Identify which cell holds the provided text, then report its (X, Y) central coordinate. 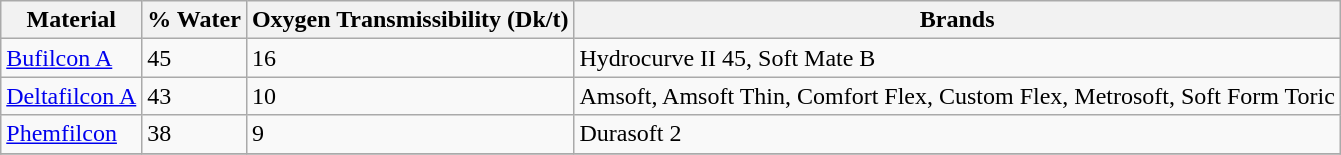
Bufilcon A (72, 58)
45 (194, 58)
Amsoft, Amsoft Thin, Comfort Flex, Custom Flex, Metrosoft, Soft Form Toric (958, 96)
% Water (194, 20)
Brands (958, 20)
Phemfilcon (72, 134)
Material (72, 20)
Durasoft 2 (958, 134)
16 (410, 58)
Oxygen Transmissibility (Dk/t) (410, 20)
9 (410, 134)
Hydrocurve II 45, Soft Mate B (958, 58)
38 (194, 134)
10 (410, 96)
Deltafilcon A (72, 96)
43 (194, 96)
